Search for the cell housing the specified text and yield its (X, Y) center coordinate. 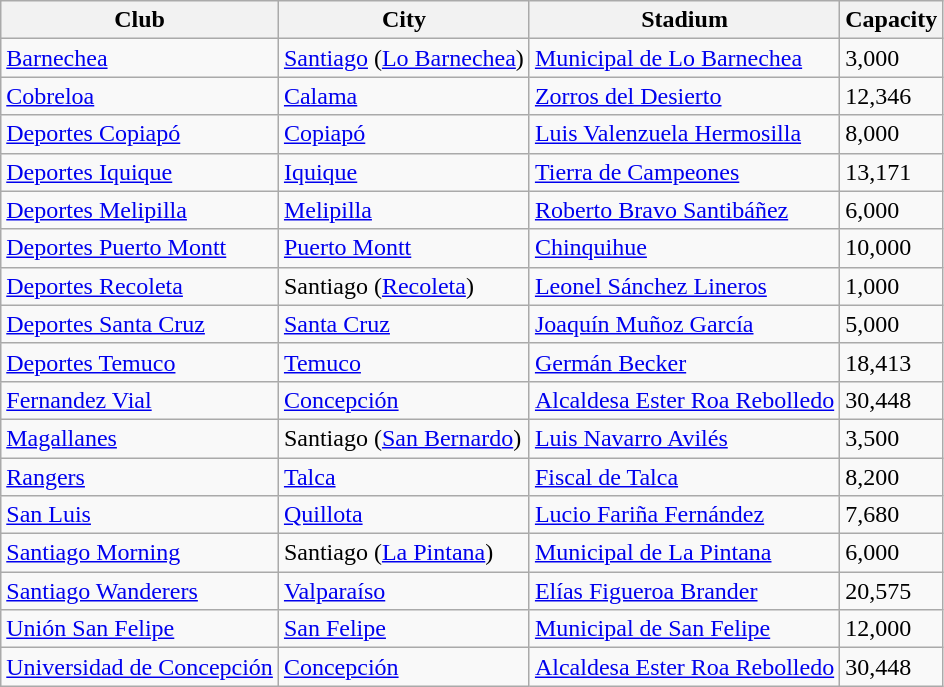
3,500 (892, 438)
Chinquihue (684, 248)
Stadium (684, 20)
Melipilla (404, 210)
Deportes Recoleta (140, 286)
Puerto Montt (404, 248)
Capacity (892, 20)
Santiago Morning (140, 553)
Deportes Santa Cruz (140, 324)
12,346 (892, 96)
San Felipe (404, 629)
3,000 (892, 58)
Rangers (140, 477)
Leonel Sánchez Lineros (684, 286)
Santiago (Lo Barnechea) (404, 58)
Universidad de Concepción (140, 667)
Calama (404, 96)
Tierra de Campeones (684, 172)
Municipal de Lo Barnechea (684, 58)
5,000 (892, 324)
Talca (404, 477)
18,413 (892, 362)
Municipal de San Felipe (684, 629)
Valparaíso (404, 591)
Magallanes (140, 438)
Quillota (404, 515)
San Luis (140, 515)
Unión San Felipe (140, 629)
12,000 (892, 629)
Iquique (404, 172)
10,000 (892, 248)
Club (140, 20)
Deportes Temuco (140, 362)
Deportes Iquique (140, 172)
13,171 (892, 172)
Municipal de La Pintana (684, 553)
Roberto Bravo Santibáñez (684, 210)
City (404, 20)
8,000 (892, 134)
8,200 (892, 477)
Santiago (Recoleta) (404, 286)
Zorros del Desierto (684, 96)
Santa Cruz (404, 324)
Joaquín Muñoz García (684, 324)
Santiago (San Bernardo) (404, 438)
7,680 (892, 515)
Luis Navarro Avilés (684, 438)
Cobreloa (140, 96)
Fiscal de Talca (684, 477)
Deportes Copiapó (140, 134)
1,000 (892, 286)
Deportes Melipilla (140, 210)
Copiapó (404, 134)
Temuco (404, 362)
Germán Becker (684, 362)
Lucio Fariña Fernández (684, 515)
Deportes Puerto Montt (140, 248)
Barnechea (140, 58)
Santiago (La Pintana) (404, 553)
Elías Figueroa Brander (684, 591)
20,575 (892, 591)
Fernandez Vial (140, 400)
Luis Valenzuela Hermosilla (684, 134)
Santiago Wanderers (140, 591)
